Pinpoint the cell where the given text exists, returning its (x, y) midpoint coordinate. 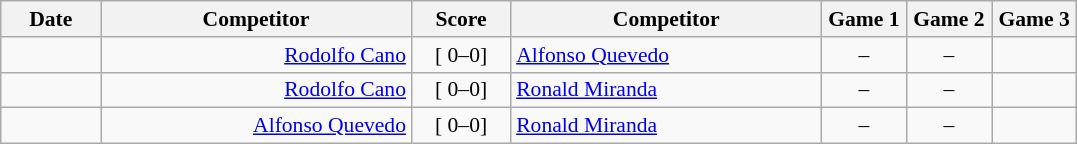
Date (51, 19)
Score (461, 19)
Game 3 (1034, 19)
Game 2 (948, 19)
Game 1 (864, 19)
